Detect which cell encompasses the target text, then output its (x, y) center coordinate. 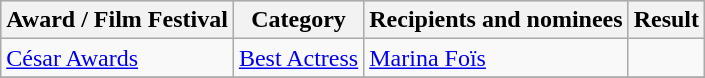
César Awards (118, 58)
Category (298, 20)
Marina Foïs (496, 58)
Best Actress (298, 58)
Recipients and nominees (496, 20)
Award / Film Festival (118, 20)
Result (666, 20)
